From the cell containing the given text, extract its center point as (x, y) coordinate. 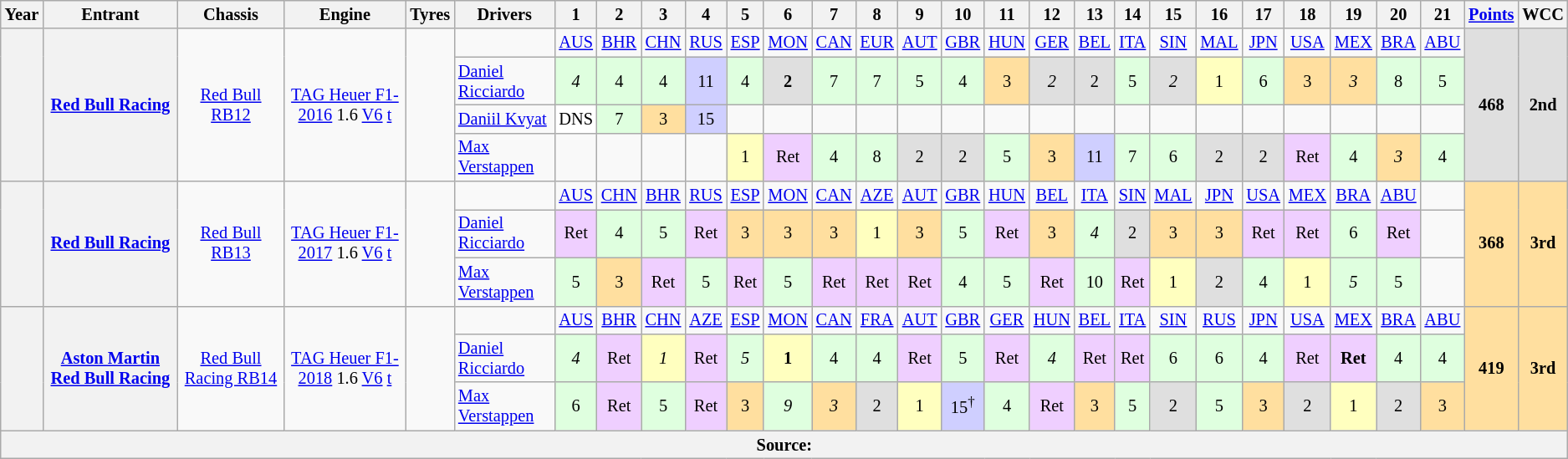
Red Bull RB13 (231, 244)
TAG Heuer F1-2016 1.6 V6 t (345, 105)
368 (1491, 244)
Year (22, 14)
14 (1132, 14)
Source: (784, 445)
17 (1263, 14)
EUR (876, 43)
13 (1095, 14)
Red Bull RB12 (231, 105)
Red Bull Racing RB14 (231, 368)
Aston Martin Red Bull Racing (110, 368)
WCC (1543, 14)
TAG Heuer F1-2018 1.6 V6 t (345, 368)
12 (1052, 14)
Daniil Kvyat (504, 119)
FRA (876, 320)
21 (1443, 14)
18 (1308, 14)
468 (1491, 105)
2nd (1543, 105)
Points (1491, 14)
TAG Heuer F1-2017 1.6 V6 t (345, 244)
419 (1491, 368)
20 (1398, 14)
15† (963, 406)
DNS (575, 119)
Tyres (430, 14)
19 (1353, 14)
Drivers (504, 14)
16 (1219, 14)
Entrant (110, 14)
Chassis (231, 14)
Engine (345, 14)
